Output the (x, y) coordinate of the center of the cell containing the given text.  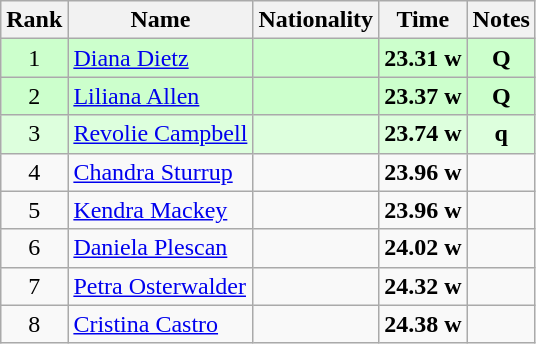
5 (34, 210)
24.02 w (423, 248)
2 (34, 96)
1 (34, 58)
Rank (34, 20)
Daniela Plescan (160, 248)
Notes (501, 20)
23.37 w (423, 96)
Time (423, 20)
24.38 w (423, 324)
Revolie Campbell (160, 134)
q (501, 134)
4 (34, 172)
6 (34, 248)
Cristina Castro (160, 324)
8 (34, 324)
Chandra Sturrup (160, 172)
23.74 w (423, 134)
Kendra Mackey (160, 210)
Name (160, 20)
Liliana Allen (160, 96)
Petra Osterwalder (160, 286)
7 (34, 286)
24.32 w (423, 286)
Diana Dietz (160, 58)
23.31 w (423, 58)
3 (34, 134)
Nationality (316, 20)
